Output the (X, Y) coordinate of the center of the cell containing the given text.  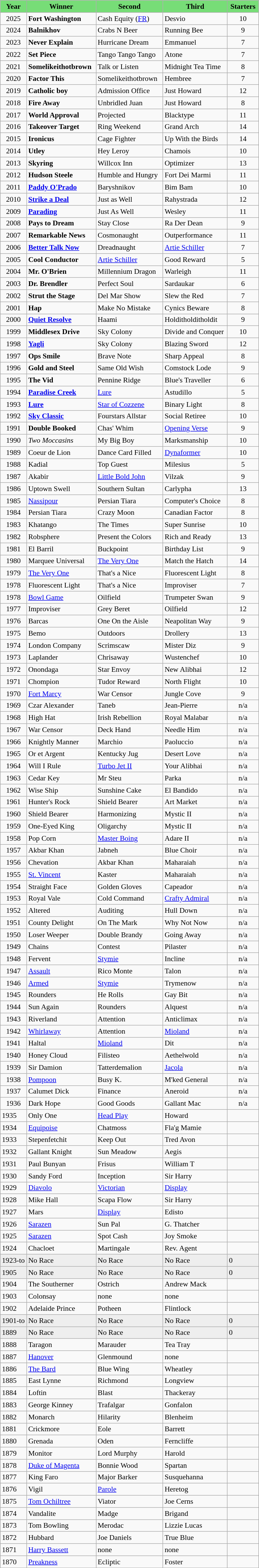
Hubbard (61, 1538)
Vilzak (195, 477)
Tea Tray (195, 1345)
Master Boing (130, 838)
1955 (14, 875)
Capeador (195, 887)
Blazing Sword (195, 344)
1928 (14, 1200)
Sandy Ford (61, 1176)
2023 (14, 43)
Fla'g Mamie (195, 1128)
Coeur de Lion (61, 452)
Baryshnikov (130, 187)
King Faro (61, 1477)
Parading (61, 212)
Onondaga (61, 670)
Binary Light (195, 404)
Chevation (61, 863)
Dit (195, 1043)
2000 (14, 320)
Jungle Cove (195, 694)
Or et Argent (61, 754)
1973 (14, 658)
1939 (14, 1067)
Flintlock (195, 1309)
Dr. Brendler (61, 284)
Sun Pal (130, 1224)
Adare II (195, 838)
1881 (14, 1429)
Adelaide Prince (61, 1309)
1957 (14, 851)
1959 (14, 826)
G. Thatcher (195, 1224)
Wheatley (195, 1369)
Chompion (61, 682)
Sun Meadow (130, 1152)
Crabs N Beer (130, 30)
Buckpoint (130, 549)
Hey Leroy (130, 151)
1944 (14, 1007)
Jabneh (130, 851)
Dark Hope (61, 1104)
World Approval (61, 115)
Milesius (195, 465)
Harmonizing (130, 814)
Busy K. (130, 1080)
Diavolo (61, 1188)
Monarch (61, 1417)
Will I Rule (61, 766)
Chamois (195, 151)
Eole (130, 1429)
1949 (14, 947)
Running Bee (195, 30)
Hanover (61, 1357)
1925 (14, 1236)
Colonsay (61, 1297)
Rev. Agent (195, 1249)
Marauder (130, 1345)
El Barril (61, 549)
1970 (14, 694)
2001 (14, 308)
Robsphere (61, 537)
Make No Mistake (130, 308)
Equipoise (61, 1128)
Hunter's Rock (61, 802)
Oden (130, 1441)
Cash Equity (FR) (130, 19)
Birthday List (195, 549)
Super Sunrise (195, 525)
1884 (14, 1393)
Uptown Swell (61, 489)
Gallant Mac (195, 1104)
Anticlimax (195, 1019)
1943 (14, 1019)
Paradise Creek (61, 392)
1991 (14, 428)
Tudor Reward (130, 682)
Royal Malabar (195, 718)
1995 (14, 380)
1888 (14, 1345)
Set Piece (61, 55)
Chrisaway (130, 658)
1942 (14, 1031)
Art Market (195, 802)
Chacloet (61, 1249)
Blacktype (195, 115)
Sky Classic (61, 416)
Cage Fighter (130, 139)
Blue's Traveller (195, 380)
2025 (14, 19)
Deck Hand (130, 730)
Stepenfetchit (61, 1140)
Sun Again (61, 1007)
1989 (14, 452)
Only One (61, 1116)
Monitor (61, 1453)
Wise Ship (61, 790)
Andrew Mack (195, 1284)
1905 (14, 1273)
Bonnie Wood (130, 1465)
Dynaformer (195, 452)
Madge (130, 1514)
1946 (14, 983)
1962 (14, 790)
1982 (14, 537)
My Big Boy (130, 441)
1976 (14, 621)
Duke of Magenta (61, 1465)
County Delight (61, 923)
1886 (14, 1369)
1956 (14, 863)
Chatmoss (130, 1128)
Brave Note (130, 356)
1960 (14, 814)
1975 (14, 634)
2010 (14, 199)
1938 (14, 1080)
Trymenow (195, 983)
Pilaster (195, 947)
1980 (14, 561)
Jacola (195, 1067)
Two Moccasins (61, 441)
Second (130, 6)
Little Bold John (130, 477)
Joe Daniels (130, 1538)
Canadian Factor (195, 513)
Laplander (61, 658)
2022 (14, 55)
Gallant Knight (61, 1152)
Oligarchy (130, 826)
1972 (14, 670)
Fourstars Allstar (130, 416)
1985 (14, 501)
El Bandido (195, 790)
Preakness (61, 1562)
Remarkable News (61, 236)
2018 (14, 103)
Millennium Dragon (130, 272)
1994 (14, 392)
Neapolitan Way (195, 621)
Longview (195, 1381)
2024 (14, 30)
1882 (14, 1417)
Czar Alexander (61, 706)
Sir Damion (61, 1067)
2008 (14, 223)
Martingale (130, 1249)
1902 (14, 1309)
Chas' Whim (130, 428)
1904 (14, 1284)
1937 (14, 1091)
Cedar Key (61, 778)
Whirlaway (61, 1031)
Outdoors (130, 634)
1924 (14, 1249)
Chains (61, 947)
Social Retiree (195, 416)
1947 (14, 971)
1984 (14, 513)
Double Brandy (130, 935)
Comstock Lode (195, 368)
Khatango (61, 525)
Tom Bowling (61, 1526)
Parka (195, 778)
Holditholditholdit (195, 320)
1971 (14, 682)
Ring Weekend (130, 127)
Spot Cash (130, 1236)
Major Barker (130, 1477)
Humble and Hungry (130, 175)
Warleigh (195, 272)
1974 (14, 645)
Merodac (130, 1526)
Just as Well (130, 199)
Pompoon (61, 1080)
1950 (14, 935)
Why Not Now (195, 923)
Lord Murphy (130, 1453)
Brigand (195, 1514)
Gold and Steel (61, 368)
William T (195, 1164)
Keep Out (130, 1140)
Midnight Tea Time (195, 67)
Crazy Moon (130, 513)
Gay Bit (195, 995)
Stay Close (130, 223)
1873 (14, 1526)
Blast (130, 1393)
Frisus (130, 1164)
2004 (14, 272)
Unbridled Juan (130, 103)
Marquee Universal (61, 561)
Good Reward (195, 260)
Barcas (61, 621)
Taneb (130, 706)
Foster (195, 1562)
Ecliptic (130, 1562)
Optimizer (195, 163)
Sardaukar (195, 284)
Perfect Soul (130, 284)
Wesley (195, 212)
Kaster (130, 875)
Joe Cerns (195, 1502)
Paoluccio (195, 742)
Vandalite (61, 1514)
1963 (14, 778)
Glenmound (130, 1357)
Rahystrada (195, 199)
Utley (61, 151)
Mike Hall (61, 1200)
Susquehanna (195, 1477)
1936 (14, 1104)
Harry Bassett (61, 1550)
1966 (14, 742)
Taragon (61, 1345)
1903 (14, 1297)
St. Vincent (61, 875)
Ops Smile (61, 356)
Grand Arch (195, 127)
Hap (61, 308)
Never Explain (61, 43)
Akabir (61, 477)
Contest (130, 947)
1930 (14, 1176)
1934 (14, 1128)
Drollery (195, 634)
True Blue (195, 1538)
Balnikhov (61, 30)
Southern Sultan (130, 489)
Knightly Manner (61, 742)
Parole (130, 1489)
2015 (14, 139)
Spartan (195, 1465)
Match the Hatch (195, 561)
Ostrich (130, 1284)
Better Talk Now (61, 248)
Talk or Listen (130, 67)
Kentucky Jug (130, 754)
1927 (14, 1212)
Marchio (130, 742)
Scrimscaw (130, 645)
Top Guest (130, 465)
1940 (14, 1056)
Barrett (195, 1429)
Pop Corn (61, 838)
1996 (14, 368)
One-Eyed King (61, 826)
1932 (14, 1152)
Factor This (61, 79)
Mr. O'Brien (61, 272)
Bim Bam (195, 187)
Year (14, 6)
Trafalgar (130, 1405)
Viator (130, 1502)
Altered (61, 911)
Winner (61, 6)
Paddy O'Prado (61, 187)
Divide and Conquer (195, 332)
Quiet Resolve (61, 320)
Hurricane Dream (130, 43)
1879 (14, 1453)
Crafty Admiral (195, 899)
1931 (14, 1164)
Cynics Beware (195, 308)
1876 (14, 1489)
1878 (14, 1465)
Astudillo (195, 392)
Wustenchef (195, 658)
1877 (14, 1477)
1948 (14, 959)
Strut the Stage (61, 296)
Loftin (61, 1393)
East Lynne (61, 1381)
1993 (14, 404)
Emmanuel (195, 43)
1870 (14, 1562)
Straight Face (61, 887)
Needle Him (195, 730)
Harold (195, 1453)
1901-to (14, 1321)
London Company (61, 645)
Cosmonaught (130, 236)
Auditing (130, 911)
He Rolls (130, 995)
Grey Beret (130, 609)
1889 (14, 1333)
Rich and Ready (195, 537)
Desert Love (195, 754)
Ironicus (61, 139)
1968 (14, 718)
1945 (14, 995)
High Hat (61, 718)
Blue Choir (195, 851)
2011 (14, 187)
2021 (14, 67)
Fort Marcy (61, 694)
Just As Well (130, 212)
Haltal (61, 1043)
Incline (195, 959)
1961 (14, 802)
Aethelwold (195, 1056)
Slew the Red (195, 296)
Bemo (61, 634)
Starters (243, 6)
Del Mar Show (130, 296)
1965 (14, 754)
1979 (14, 573)
Atone (195, 55)
Desvio (195, 19)
Irish Rebellion (130, 718)
Potheen (130, 1309)
Third (195, 6)
On The Mark (130, 923)
Grenada (61, 1441)
1880 (14, 1441)
New Alibhai (195, 670)
Computer's Choice (195, 501)
Same Old Wish (130, 368)
Sharp Appeal (195, 356)
Outperformance (195, 236)
Thackeray (195, 1393)
Turbo Jet II (130, 766)
Blue Wing (130, 1369)
Ra Der Dean (195, 223)
Royal Vale (61, 899)
Tom Ochiltree (61, 1502)
Filisteo (130, 1056)
Pays to Dream (61, 223)
Dreadnaught (130, 248)
Fire Away (61, 103)
Honey Cloud (61, 1056)
1953 (14, 899)
1871 (14, 1550)
1952 (14, 911)
Carlypha (195, 489)
2007 (14, 236)
1935 (14, 1116)
Trumpeter Swan (195, 597)
1977 (14, 609)
Sunshine Cake (130, 790)
1926 (14, 1224)
Richmond (130, 1381)
Middlesex Drive (61, 332)
1987 (14, 477)
Golden Gloves (130, 887)
1992 (14, 416)
Lizzie Lucas (195, 1526)
2016 (14, 127)
1986 (14, 489)
2003 (14, 284)
Up With the Birds (195, 139)
Aneroid (195, 1091)
Pennine Ridge (130, 380)
The Southerner (61, 1284)
Nassipour (61, 501)
1988 (14, 465)
1883 (14, 1405)
2014 (14, 151)
Inception (130, 1176)
Hembree (195, 79)
1885 (14, 1381)
Skyring (61, 163)
Ferncliffe (195, 1441)
Yagli (61, 344)
Fort Dei Marmi (195, 175)
1967 (14, 730)
Assault (61, 971)
Hull Down (195, 911)
Mister Diz (195, 645)
Catholic boy (61, 91)
Takeover Target (61, 127)
Your Alibhai (195, 766)
1997 (14, 356)
North Flight (195, 682)
Fervent (61, 959)
1954 (14, 887)
Finance (130, 1091)
1874 (14, 1514)
One On the Aisle (130, 621)
Riverland (61, 1019)
1969 (14, 706)
Aegis (195, 1152)
Heretog (195, 1489)
Strike a Deal (61, 199)
Tred Avon (195, 1140)
Gonfalon (195, 1405)
1981 (14, 549)
1933 (14, 1140)
Victorian (130, 1188)
Good Goods (130, 1104)
Armed (61, 983)
Calumet Dick (61, 1091)
Alquest (195, 1007)
Crickmore (61, 1429)
Projected (130, 115)
1990 (14, 441)
Dance Card Filled (130, 452)
Talon (195, 971)
Present the Colors (130, 537)
George Kinney (61, 1405)
Marksmanship (195, 441)
Vigil (61, 1489)
Scapa Flow (130, 1200)
Hilarity (130, 1417)
Cool Conductor (61, 260)
Double Booked (61, 428)
1941 (14, 1043)
Joy Smoke (195, 1236)
The Bard (61, 1369)
Blenheim (195, 1417)
The Vid (61, 380)
Howard (195, 1116)
1887 (14, 1357)
2017 (14, 115)
Haami (130, 320)
1983 (14, 525)
1958 (14, 838)
2019 (14, 91)
Star Envoy (130, 670)
Cold Command (130, 899)
Willcox Inn (130, 163)
Tango Tango Tango (130, 55)
1872 (14, 1538)
2012 (14, 175)
Loser Weeper (61, 935)
1964 (14, 766)
2005 (14, 260)
Jean-Pierre (195, 706)
Mars (61, 1212)
1999 (14, 332)
Hudson Steele (61, 175)
1929 (14, 1188)
Tatterdemalion (130, 1067)
2009 (14, 212)
Admission Office (130, 91)
Opening Verse (195, 428)
Mr Steu (130, 778)
Edisto (195, 1212)
M'ked General (195, 1080)
Head Play (130, 1116)
Star of Cozzene (130, 404)
2020 (14, 79)
1951 (14, 923)
2002 (14, 296)
2006 (14, 248)
Kadial (61, 465)
Paul Bunyan (61, 1164)
Fort Washington (61, 19)
2013 (14, 163)
Rico Monte (130, 971)
1923-to (14, 1260)
1998 (14, 344)
1875 (14, 1502)
Going Away (195, 935)
Bowl Game (61, 597)
The Times (130, 525)
